Pinpoint the cell where the given text exists, returning its [X, Y] midpoint coordinate. 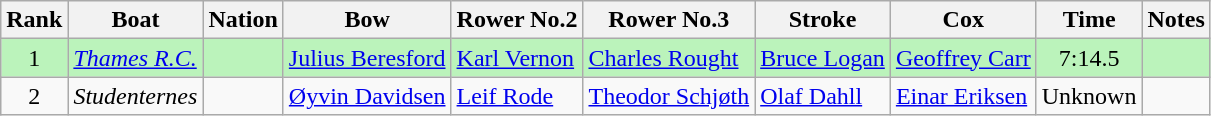
Rower No.3 [669, 20]
Thames R.C. [136, 58]
Geoffrey Carr [963, 58]
Stroke [823, 20]
1 [34, 58]
Bruce Logan [823, 58]
Rower No.2 [517, 20]
7:14.5 [1089, 58]
Boat [136, 20]
Studenternes [136, 96]
Unknown [1089, 96]
Charles Rought [669, 58]
Cox [963, 20]
2 [34, 96]
Nation [243, 20]
Einar Eriksen [963, 96]
Bow [367, 20]
Julius Beresford [367, 58]
Leif Rode [517, 96]
Øyvin Davidsen [367, 96]
Time [1089, 20]
Notes [1176, 20]
Karl Vernon [517, 58]
Rank [34, 20]
Theodor Schjøth [669, 96]
Olaf Dahll [823, 96]
